From the cell containing the given text, extract its center point as [x, y] coordinate. 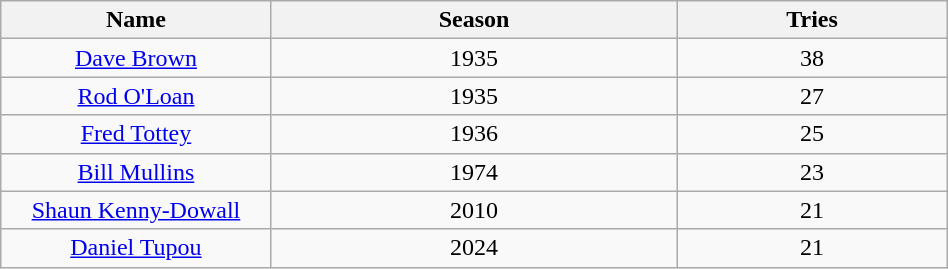
27 [812, 96]
Name [136, 20]
25 [812, 134]
Rod O'Loan [136, 96]
Daniel Tupou [136, 248]
38 [812, 58]
Shaun Kenny-Dowall [136, 210]
1936 [474, 134]
2024 [474, 248]
1974 [474, 172]
Season [474, 20]
Tries [812, 20]
23 [812, 172]
Bill Mullins [136, 172]
Dave Brown [136, 58]
2010 [474, 210]
Fred Tottey [136, 134]
